Identify which cell holds the provided text, then report its [x, y] central coordinate. 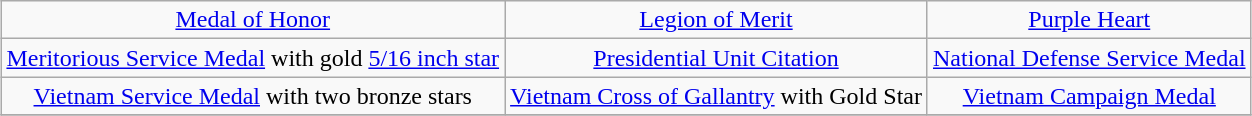
Vietnam Campaign Medal [1089, 96]
Presidential Unit Citation [716, 58]
Purple Heart [1089, 20]
Meritorious Service Medal with gold 5/16 inch star [253, 58]
National Defense Service Medal [1089, 58]
Vietnam Service Medal with two bronze stars [253, 96]
Medal of Honor [253, 20]
Vietnam Cross of Gallantry with Gold Star [716, 96]
Legion of Merit [716, 20]
